Identify which cell holds the provided text, then report its [X, Y] central coordinate. 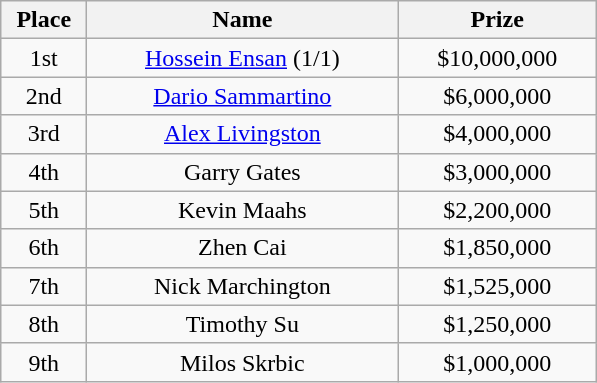
5th [44, 210]
6th [44, 248]
$3,000,000 [498, 172]
$1,850,000 [498, 248]
Garry Gates [242, 172]
$10,000,000 [498, 58]
Alex Livingston [242, 134]
7th [44, 286]
4th [44, 172]
2nd [44, 96]
$4,000,000 [498, 134]
Kevin Maahs [242, 210]
$1,525,000 [498, 286]
1st [44, 58]
Timothy Su [242, 324]
9th [44, 362]
Hossein Ensan (1/1) [242, 58]
Milos Skrbic [242, 362]
8th [44, 324]
Dario Sammartino [242, 96]
$6,000,000 [498, 96]
Place [44, 20]
Name [242, 20]
Prize [498, 20]
$1,000,000 [498, 362]
$1,250,000 [498, 324]
Nick Marchington [242, 286]
Zhen Cai [242, 248]
3rd [44, 134]
$2,200,000 [498, 210]
